Scan for the cell matching the given text and deliver its (x, y) coordinate at center. 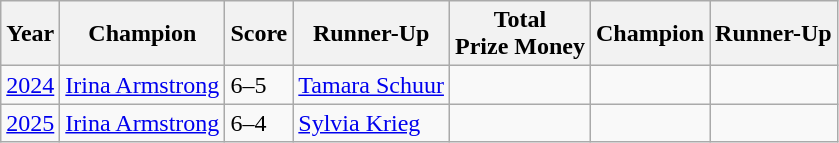
2025 (30, 123)
Score (259, 34)
TotalPrize Money (520, 34)
Year (30, 34)
6–5 (259, 85)
2024 (30, 85)
Sylvia Krieg (372, 123)
Tamara Schuur (372, 85)
6–4 (259, 123)
